Return the (X, Y) coordinate for the center point of the cell that contains the specified text.  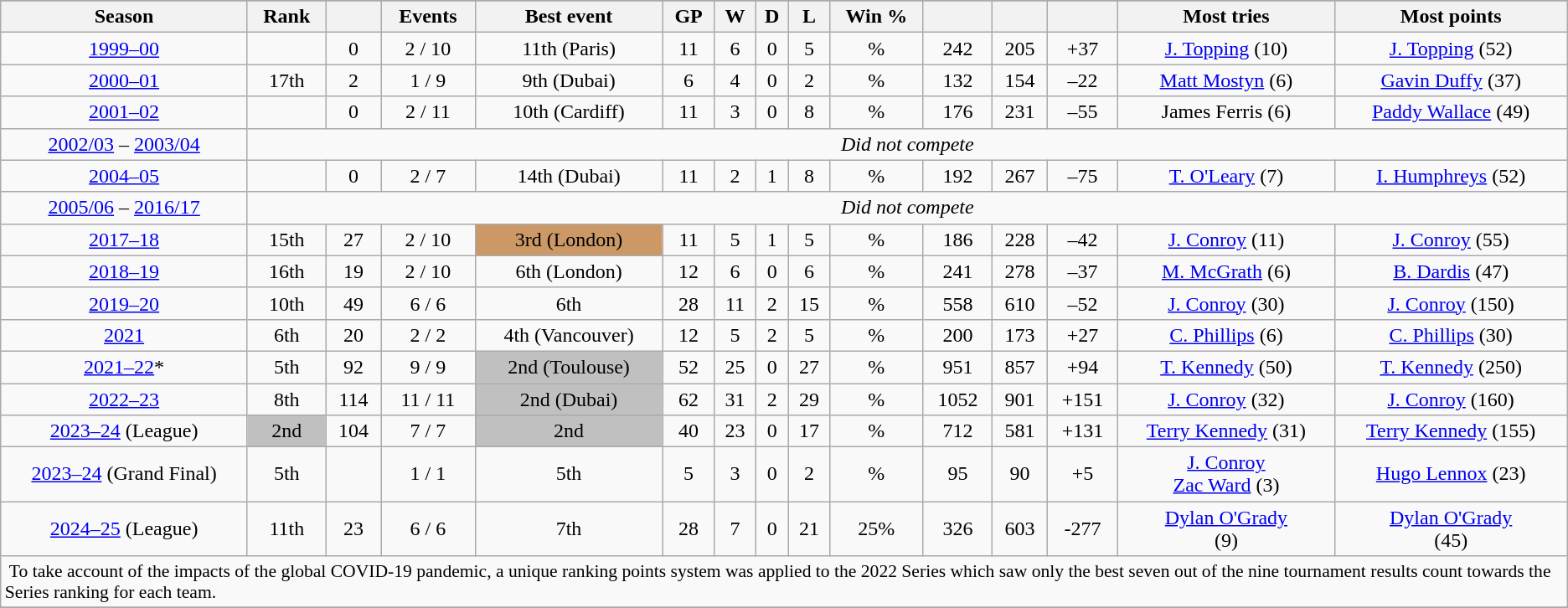
11th (286, 529)
21 (809, 529)
2nd (Dubai) (569, 399)
231 (1020, 112)
17 (809, 431)
1999–00 (124, 49)
+131 (1082, 431)
Dylan O'Grady(9) (1226, 529)
2002/03 – 2003/04 (124, 144)
154 (1020, 80)
242 (957, 49)
15 (809, 303)
7th (569, 529)
+27 (1082, 335)
Hugo Lennox (23) (1451, 474)
951 (957, 367)
326 (957, 529)
Events (428, 17)
267 (1020, 176)
581 (1020, 431)
3rd (London) (569, 240)
173 (1020, 335)
2021–22* (124, 367)
104 (353, 431)
17th (286, 80)
J. Conroy (55) (1451, 240)
857 (1020, 367)
40 (689, 431)
M. McGrath (6) (1226, 271)
1 / 1 (428, 474)
–42 (1082, 240)
–75 (1082, 176)
+5 (1082, 474)
2024–25 (League) (124, 529)
C. Phillips (30) (1451, 335)
Most tries (1226, 17)
J. Conroy (30) (1226, 303)
J. Topping (10) (1226, 49)
4 (735, 80)
11th (Paris) (569, 49)
7 (735, 529)
Gavin Duffy (37) (1451, 80)
–52 (1082, 303)
2001–02 (124, 112)
Matt Mostyn (6) (1226, 80)
8th (286, 399)
Terry Kennedy (155) (1451, 431)
James Ferris (6) (1226, 112)
4th (Vancouver) (569, 335)
200 (957, 335)
10th (Cardiff) (569, 112)
J. Conroy (11) (1226, 240)
901 (1020, 399)
95 (957, 474)
132 (957, 80)
-277 (1082, 529)
14th (Dubai) (569, 176)
16th (286, 271)
603 (1020, 529)
+94 (1082, 367)
J. Conroy (32) (1226, 399)
2005/06 – 2016/17 (124, 208)
192 (957, 176)
T. Kennedy (50) (1226, 367)
9 / 9 (428, 367)
2021 (124, 335)
2 / 11 (428, 112)
–55 (1082, 112)
90 (1020, 474)
11 / 11 (428, 399)
B. Dardis (47) (1451, 271)
2 / 2 (428, 335)
712 (957, 431)
15th (286, 240)
–37 (1082, 271)
114 (353, 399)
Dylan O'Grady(45) (1451, 529)
25 (735, 367)
10th (286, 303)
–22 (1082, 80)
2 / 7 (428, 176)
25% (877, 529)
2004–05 (124, 176)
2019–20 (124, 303)
GP (689, 17)
Best event (569, 17)
Most points (1451, 17)
7 / 7 (428, 431)
2017–18 (124, 240)
92 (353, 367)
Season (124, 17)
2018–19 (124, 271)
C. Phillips (6) (1226, 335)
186 (957, 240)
20 (353, 335)
31 (735, 399)
+37 (1082, 49)
Paddy Wallace (49) (1451, 112)
Terry Kennedy (31) (1226, 431)
W (735, 17)
29 (809, 399)
558 (957, 303)
2023–24 (Grand Final) (124, 474)
1052 (957, 399)
J. Conroy Zac Ward (3) (1226, 474)
49 (353, 303)
6th (London) (569, 271)
2000–01 (124, 80)
+151 (1082, 399)
19 (353, 271)
52 (689, 367)
278 (1020, 271)
J. Topping (52) (1451, 49)
205 (1020, 49)
J. Conroy (160) (1451, 399)
610 (1020, 303)
1 / 9 (428, 80)
I. Humphreys (52) (1451, 176)
176 (957, 112)
9th (Dubai) (569, 80)
Rank (286, 17)
D (772, 17)
Win % (877, 17)
2nd (Toulouse) (569, 367)
T. O'Leary (7) (1226, 176)
T. Kennedy (250) (1451, 367)
2023–24 (League) (124, 431)
62 (689, 399)
228 (1020, 240)
2022–23 (124, 399)
L (809, 17)
J. Conroy (150) (1451, 303)
241 (957, 271)
